Identify which cell holds the provided text, then report its [X, Y] central coordinate. 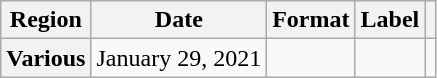
Region [46, 20]
Format [311, 20]
Label [390, 20]
Date [179, 20]
January 29, 2021 [179, 58]
Various [46, 58]
